Output the (X, Y) coordinate of the center of the cell containing the given text.  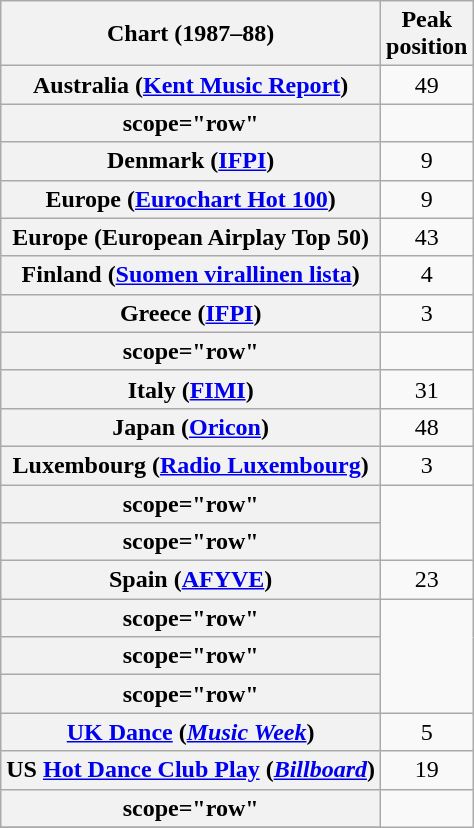
Denmark (IFPI) (191, 161)
19 (427, 770)
Greece (IFPI) (191, 313)
49 (427, 85)
Japan (Oricon) (191, 427)
Italy (FIMI) (191, 389)
Europe (European Airplay Top 50) (191, 237)
UK Dance (Music Week) (191, 732)
23 (427, 580)
4 (427, 275)
Australia (Kent Music Report) (191, 85)
48 (427, 427)
Luxembourg (Radio Luxembourg) (191, 465)
Spain (AFYVE) (191, 580)
31 (427, 389)
43 (427, 237)
5 (427, 732)
Peakposition (427, 34)
Chart (1987–88) (191, 34)
US Hot Dance Club Play (Billboard) (191, 770)
Europe (Eurochart Hot 100) (191, 199)
Finland (Suomen virallinen lista) (191, 275)
